From the cell containing the given text, extract its center point as (X, Y) coordinate. 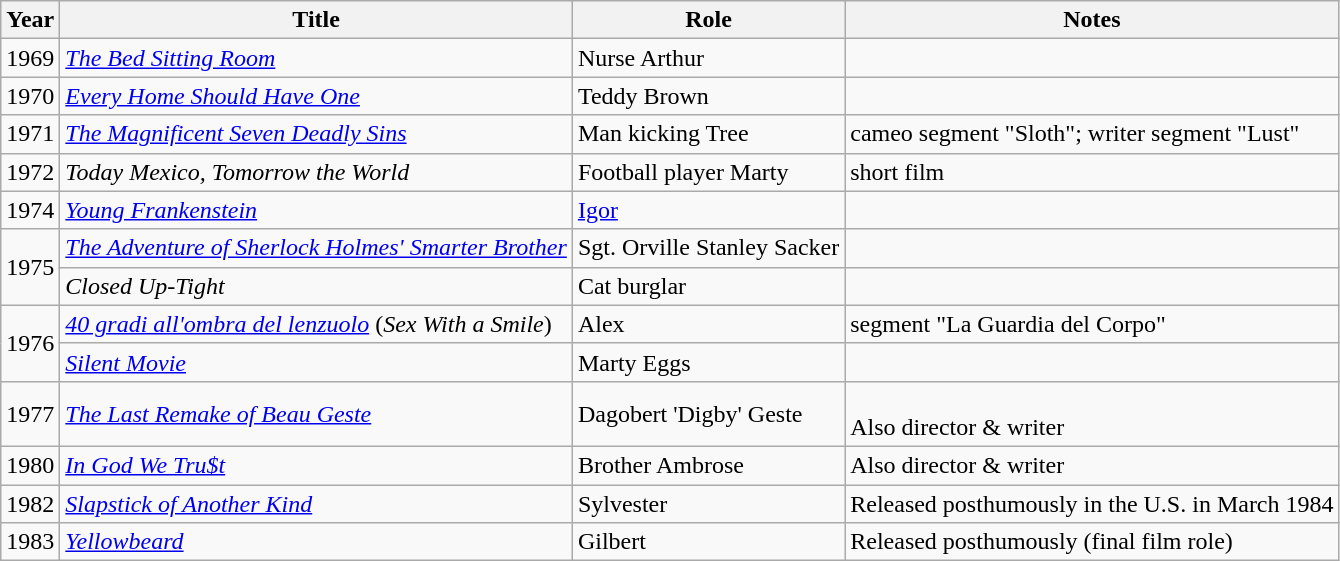
short film (1092, 172)
Silent Movie (316, 362)
1972 (30, 172)
The Magnificent Seven Deadly Sins (316, 134)
Year (30, 20)
Young Frankenstein (316, 210)
1983 (30, 542)
Teddy Brown (708, 96)
1976 (30, 343)
Sgt. Orville Stanley Sacker (708, 248)
Man kicking Tree (708, 134)
Dagobert 'Digby' Geste (708, 414)
Slapstick of Another Kind (316, 503)
Alex (708, 324)
Igor (708, 210)
Released posthumously in the U.S. in March 1984 (1092, 503)
The Bed Sitting Room (316, 58)
The Adventure of Sherlock Holmes' Smarter Brother (316, 248)
cameo segment "Sloth"; writer segment "Lust" (1092, 134)
Yellowbeard (316, 542)
1975 (30, 267)
Title (316, 20)
Every Home Should Have One (316, 96)
40 gradi all'ombra del lenzuolo (Sex With a Smile) (316, 324)
Cat burglar (708, 286)
segment "La Guardia del Corpo" (1092, 324)
Nurse Arthur (708, 58)
The Last Remake of Beau Geste (316, 414)
Role (708, 20)
Today Mexico, Tomorrow the World (316, 172)
Closed Up-Tight (316, 286)
1970 (30, 96)
1969 (30, 58)
Notes (1092, 20)
Gilbert (708, 542)
1971 (30, 134)
Released posthumously (final film role) (1092, 542)
1974 (30, 210)
1982 (30, 503)
Sylvester (708, 503)
1980 (30, 465)
Brother Ambrose (708, 465)
Marty Eggs (708, 362)
1977 (30, 414)
Football player Marty (708, 172)
In God We Tru$t (316, 465)
